Capture the cell that displays the provided text and extract its [x, y] central coordinate. 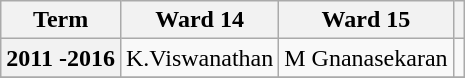
2011 -2016 [61, 58]
Ward 14 [199, 20]
Term [61, 20]
M Gnanasekaran [366, 58]
K.Viswanathan [199, 58]
Ward 15 [366, 20]
